Locate the cell with the specified text and output its (X, Y) center coordinate. 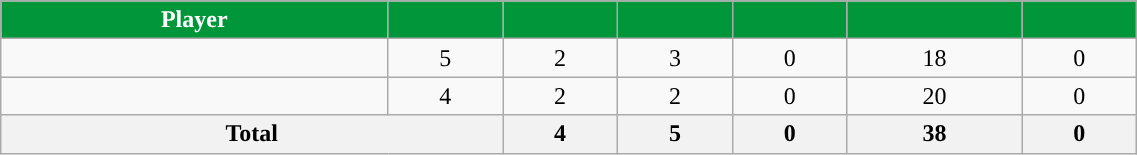
3 (674, 58)
38 (934, 134)
Total (252, 134)
18 (934, 58)
Player (194, 20)
20 (934, 96)
